Scan for the cell matching the given text and deliver its (x, y) coordinate at center. 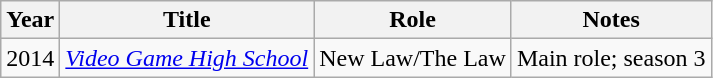
Main role; season 3 (611, 58)
Year (30, 20)
New Law/The Law (413, 58)
2014 (30, 58)
Role (413, 20)
Video Game High School (187, 58)
Notes (611, 20)
Title (187, 20)
